From the cell containing the given text, extract its center point as [x, y] coordinate. 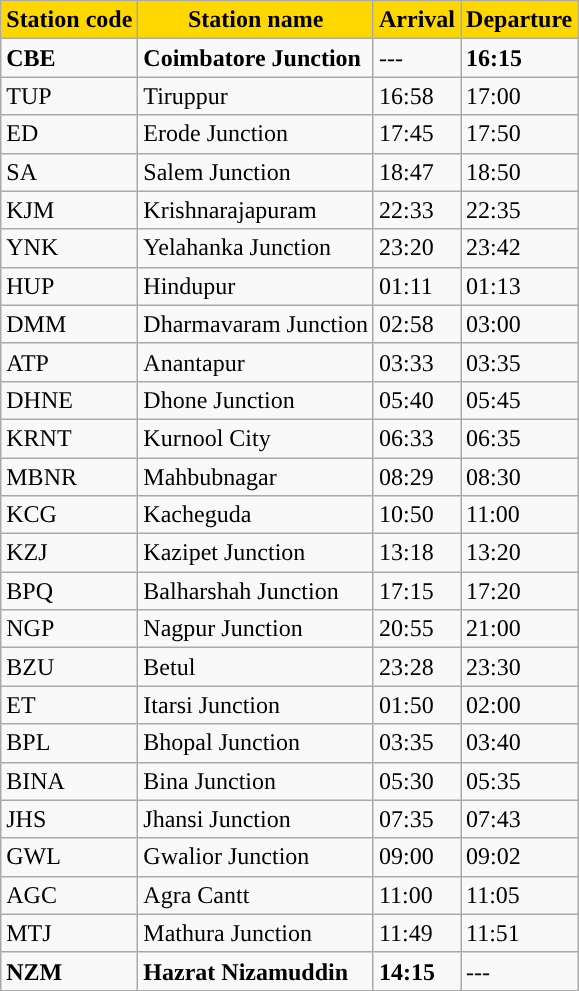
GWL [70, 857]
DHNE [70, 400]
16:15 [520, 58]
Jhansi Junction [256, 819]
Dharmavaram Junction [256, 324]
22:35 [520, 210]
ET [70, 705]
Kacheguda [256, 515]
23:42 [520, 248]
Mahbubnagar [256, 477]
11:05 [520, 895]
07:43 [520, 819]
Station name [256, 20]
KZJ [70, 553]
22:33 [416, 210]
02:00 [520, 705]
05:40 [416, 400]
DMM [70, 324]
01:50 [416, 705]
BPQ [70, 591]
23:20 [416, 248]
Itarsi Junction [256, 705]
11:49 [416, 933]
KCG [70, 515]
01:13 [520, 286]
17:00 [520, 96]
Dhone Junction [256, 400]
Salem Junction [256, 172]
17:50 [520, 134]
Mathura Junction [256, 933]
Station code [70, 20]
08:30 [520, 477]
CBE [70, 58]
ED [70, 134]
16:58 [416, 96]
Arrival [416, 20]
18:50 [520, 172]
TUP [70, 96]
01:11 [416, 286]
23:28 [416, 667]
ATP [70, 362]
SA [70, 172]
14:15 [416, 971]
21:00 [520, 629]
Balharshah Junction [256, 591]
Hazrat Nizamuddin [256, 971]
09:00 [416, 857]
Anantapur [256, 362]
13:18 [416, 553]
17:15 [416, 591]
Erode Junction [256, 134]
Gwalior Junction [256, 857]
17:45 [416, 134]
NGP [70, 629]
Nagpur Junction [256, 629]
05:35 [520, 781]
11:51 [520, 933]
BZU [70, 667]
BPL [70, 743]
17:20 [520, 591]
Tiruppur [256, 96]
Yelahanka Junction [256, 248]
Kurnool City [256, 438]
Hindupur [256, 286]
HUP [70, 286]
Departure [520, 20]
07:35 [416, 819]
06:33 [416, 438]
05:45 [520, 400]
MBNR [70, 477]
Betul [256, 667]
20:55 [416, 629]
09:02 [520, 857]
02:58 [416, 324]
Krishnarajapuram [256, 210]
05:30 [416, 781]
YNK [70, 248]
Bhopal Junction [256, 743]
MTJ [70, 933]
Bina Junction [256, 781]
23:30 [520, 667]
Coimbatore Junction [256, 58]
BINA [70, 781]
JHS [70, 819]
03:33 [416, 362]
18:47 [416, 172]
13:20 [520, 553]
KRNT [70, 438]
NZM [70, 971]
AGC [70, 895]
KJM [70, 210]
06:35 [520, 438]
Kazipet Junction [256, 553]
03:00 [520, 324]
03:40 [520, 743]
10:50 [416, 515]
08:29 [416, 477]
Agra Cantt [256, 895]
